Identify which cell holds the provided text, then report its [X, Y] central coordinate. 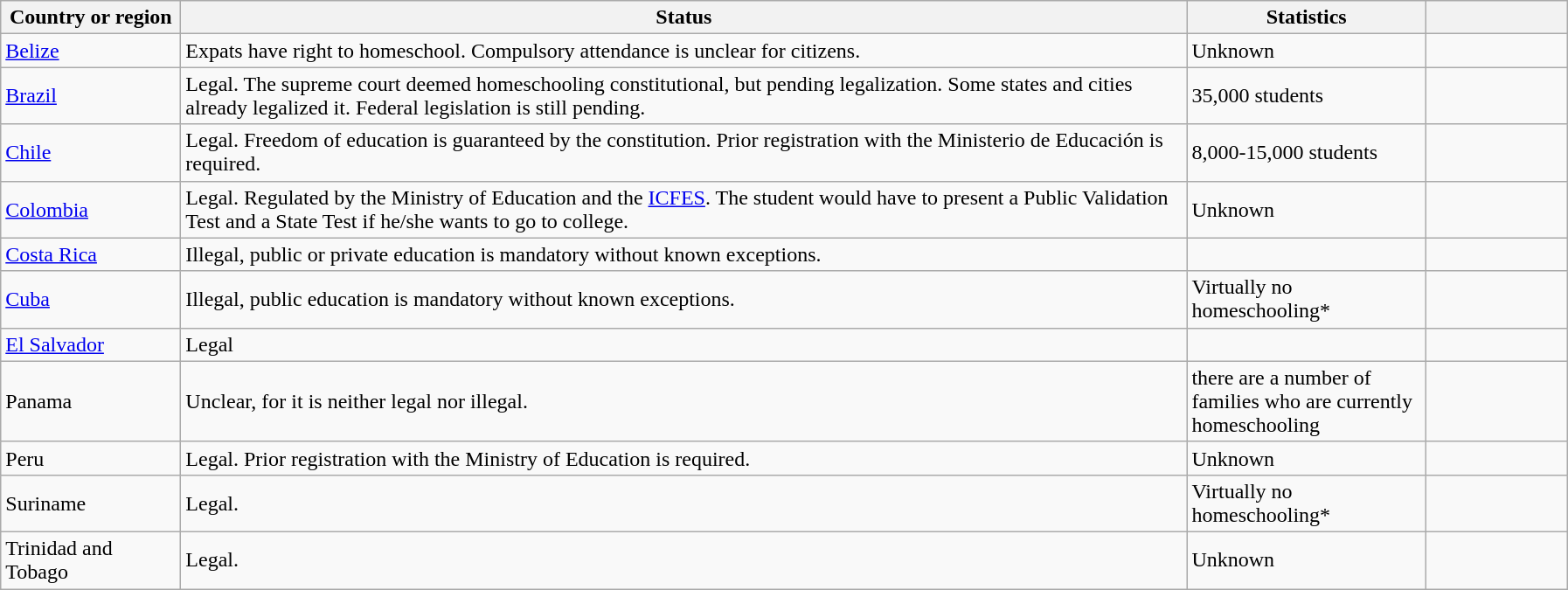
Status [683, 17]
Trinidad and Tobago [91, 559]
Colombia [91, 210]
35,000 students [1307, 96]
Cuba [91, 299]
there are a number of families who are currently homeschooling [1307, 401]
Illegal, public education is mandatory without known exceptions. [683, 299]
Costa Rica [91, 254]
Brazil [91, 96]
Expats have right to homeschool. Compulsory attendance is unclear for citizens. [683, 51]
8,000-15,000 students [1307, 152]
Peru [91, 458]
Suriname [91, 503]
Illegal, public or private education is mandatory without known exceptions. [683, 254]
Belize [91, 51]
El Salvador [91, 344]
Legal. Freedom of education is guaranteed by the constitution. Prior registration with the Ministerio de Educación is required. [683, 152]
Panama [91, 401]
Unclear, for it is neither legal nor illegal. [683, 401]
Country or region [91, 17]
Chile [91, 152]
Legal. Prior registration with the Ministry of Education is required. [683, 458]
Statistics [1307, 17]
Legal [683, 344]
